Provide the [X, Y] coordinate of the cell's center where the given text is located.  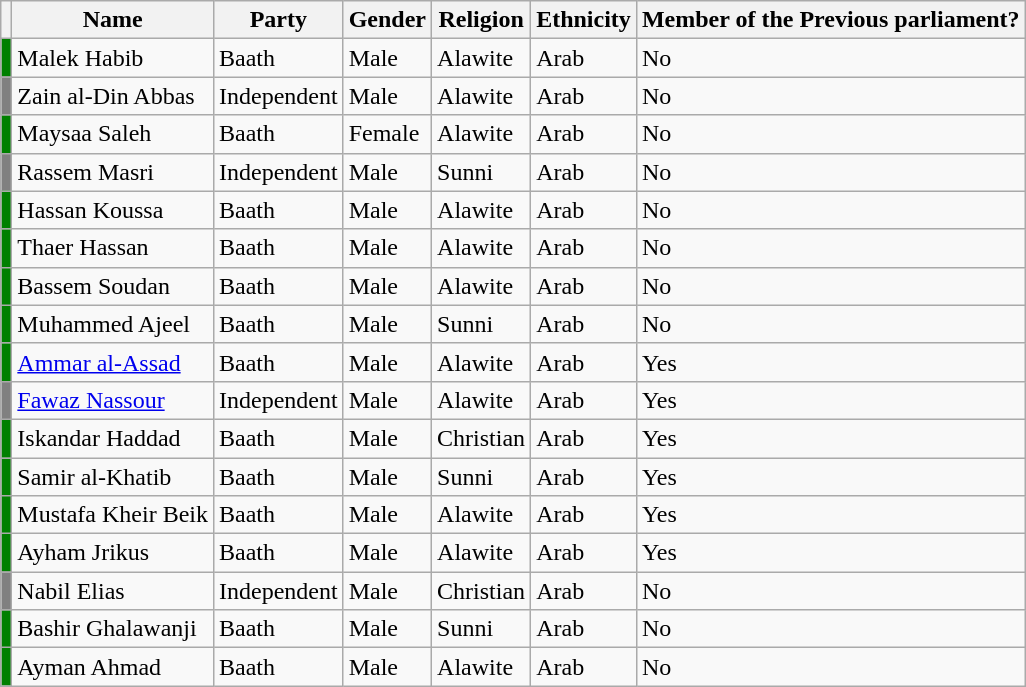
Ethnicity [584, 20]
Name [113, 20]
Bassem Soudan [113, 286]
Party [278, 20]
Religion [482, 20]
Member of the Previous parliament? [830, 20]
Ayham Jrikus [113, 553]
Ayman Ahmad [113, 667]
Ammar al-Assad [113, 362]
Thaer Hassan [113, 248]
Maysaa Saleh [113, 134]
Samir al-Khatib [113, 477]
Female [387, 134]
Bashir Ghalawanji [113, 629]
Muhammed Ajeel [113, 324]
Iskandar Haddad [113, 438]
Rassem Masri [113, 172]
Gender [387, 20]
Fawaz Nassour [113, 400]
Malek Habib [113, 58]
Zain al-Din Abbas [113, 96]
Mustafa Kheir Beik [113, 515]
Hassan Koussa [113, 210]
Nabil Elias [113, 591]
